Capture the cell that displays the provided text and extract its (X, Y) central coordinate. 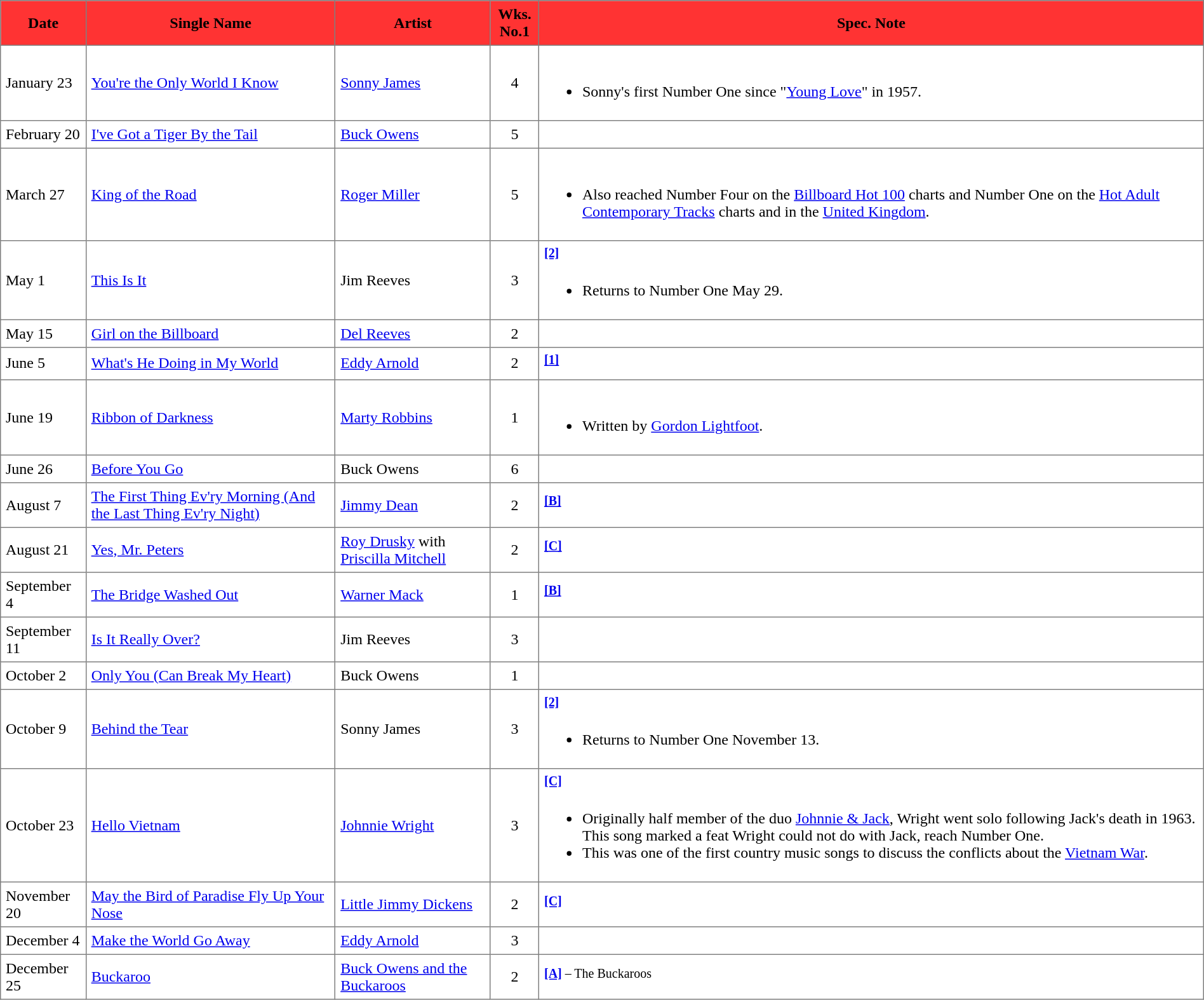
Wks. No.1 (514, 23)
December 4 (43, 941)
Sonny's first Number One since "Young Love" in 1957. (871, 83)
You're the Only World I Know (211, 83)
What's He Doing in My World (211, 363)
4 (514, 83)
Roy Drusky with Priscilla Mitchell (413, 550)
November 20 (43, 905)
[2]Returns to Number One May 29. (871, 281)
This Is It (211, 281)
October 9 (43, 729)
Only You (Can Break My Heart) (211, 675)
Roger Miller (413, 194)
Ribbon of Darkness (211, 417)
June 19 (43, 417)
Buckaroo (211, 977)
Spec. Note (871, 23)
May 15 (43, 334)
The First Thing Ev'ry Morning (And the Last Thing Ev'ry Night) (211, 504)
Yes, Mr. Peters (211, 550)
Behind the Tear (211, 729)
September 11 (43, 639)
March 27 (43, 194)
[A] – The Buckaroos (871, 977)
February 20 (43, 135)
Make the World Go Away (211, 941)
Warner Mack (413, 594)
June 26 (43, 469)
Jimmy Dean (413, 504)
August 7 (43, 504)
Hello Vietnam (211, 826)
Before You Go (211, 469)
October 23 (43, 826)
Buck Owens and the Buckaroos (413, 977)
Del Reeves (413, 334)
May 1 (43, 281)
6 (514, 469)
Also reached Number Four on the Billboard Hot 100 charts and Number One on the Hot Adult Contemporary Tracks charts and in the United Kingdom. (871, 194)
[1] (871, 363)
Written by Gordon Lightfoot. (871, 417)
May the Bird of Paradise Fly Up Your Nose (211, 905)
January 23 (43, 83)
Artist (413, 23)
Marty Robbins (413, 417)
October 2 (43, 675)
Girl on the Billboard (211, 334)
December 25 (43, 977)
Little Jimmy Dickens (413, 905)
King of the Road (211, 194)
Date (43, 23)
June 5 (43, 363)
September 4 (43, 594)
August 21 (43, 550)
Is It Really Over? (211, 639)
The Bridge Washed Out (211, 594)
[2]Returns to Number One November 13. (871, 729)
Johnnie Wright (413, 826)
I've Got a Tiger By the Tail (211, 135)
Single Name (211, 23)
